Scan for the cell matching the given text and deliver its (x, y) coordinate at center. 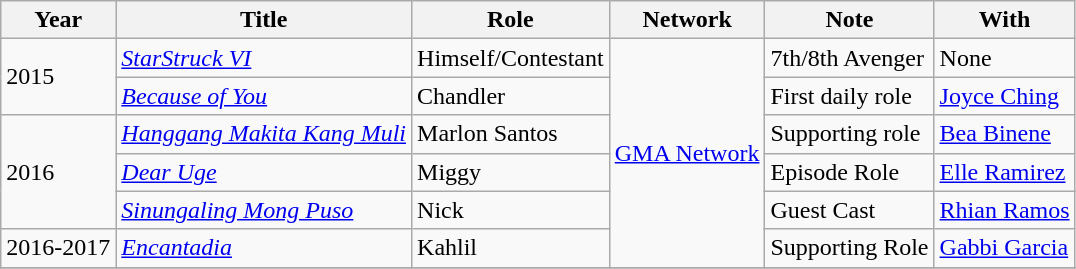
Encantadia (264, 248)
Bea Binene (1004, 134)
GMA Network (687, 153)
Nick (511, 210)
Network (687, 20)
Hanggang Makita Kang Muli (264, 134)
StarStruck VI (264, 58)
Elle Ramirez (1004, 172)
Note (850, 20)
Guest Cast (850, 210)
Dear Uge (264, 172)
Role (511, 20)
Himself/Contestant (511, 58)
Supporting Role (850, 248)
Because of You (264, 96)
Year (58, 20)
With (1004, 20)
2016 (58, 172)
None (1004, 58)
Miggy (511, 172)
7th/8th Avenger (850, 58)
Gabbi Garcia (1004, 248)
Kahlil (511, 248)
First daily role (850, 96)
Sinungaling Mong Puso (264, 210)
Marlon Santos (511, 134)
Chandler (511, 96)
Supporting role (850, 134)
Joyce Ching (1004, 96)
Rhian Ramos (1004, 210)
2016-2017 (58, 248)
Episode Role (850, 172)
Title (264, 20)
2015 (58, 77)
